Pinpoint the cell where the given text exists, returning its [x, y] midpoint coordinate. 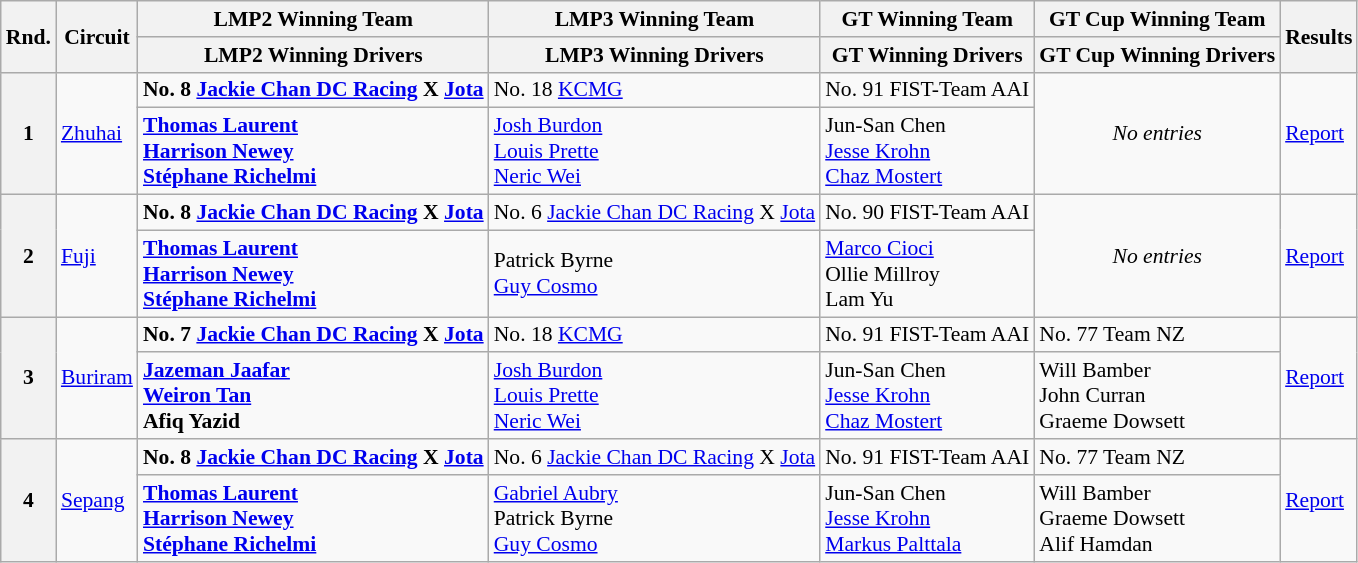
GT Cup Winning Team [1157, 19]
GT Winning Drivers [927, 55]
Zhuhai [97, 133]
Marco Cioci Ollie Millroy Lam Yu [927, 274]
No. 7 Jackie Chan DC Racing X Jota [314, 335]
No. 90 FIST-Team AAI [927, 213]
3 [28, 378]
Gabriel Aubry Patrick Byrne Guy Cosmo [655, 518]
Will Bamber John Curran Graeme Dowsett [1157, 396]
LMP3 Winning Drivers [655, 55]
Patrick Byrne Guy Cosmo [655, 274]
LMP2 Winning Drivers [314, 55]
4 [28, 500]
Jazeman Jaafar Weiron Tan Afiq Yazid [314, 396]
Results [1318, 36]
LMP2 Winning Team [314, 19]
Circuit [97, 36]
Sepang [97, 500]
LMP3 Winning Team [655, 19]
GT Winning Team [927, 19]
GT Cup Winning Drivers [1157, 55]
Will Bamber Graeme Dowsett Alif Hamdan [1157, 518]
1 [28, 133]
2 [28, 256]
Jun-San Chen Jesse Krohn Markus Palttala [927, 518]
Buriram [97, 378]
Rnd. [28, 36]
Fuji [97, 256]
